From the cell containing the given text, extract its center point as [x, y] coordinate. 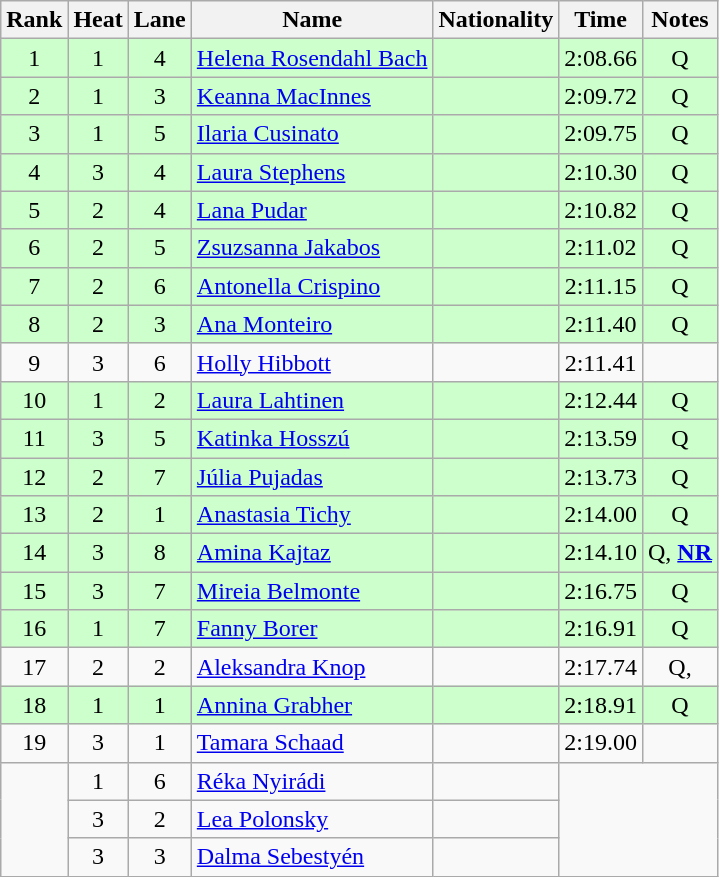
Annina Grabher [312, 705]
Aleksandra Knop [312, 667]
Q, [680, 667]
Dalma Sebestyén [312, 857]
Zsuzsanna Jakabos [312, 248]
Time [601, 20]
2:09.72 [601, 96]
Lea Polonsky [312, 819]
Rank [34, 20]
2:10.30 [601, 172]
11 [34, 438]
18 [34, 705]
Q, NR [680, 553]
10 [34, 400]
2:13.73 [601, 477]
Anastasia Tichy [312, 515]
Tamara Schaad [312, 743]
13 [34, 515]
2:11.41 [601, 362]
Ana Monteiro [312, 324]
2:08.66 [601, 58]
Name [312, 20]
14 [34, 553]
Antonella Crispino [312, 286]
2:17.74 [601, 667]
Lana Pudar [312, 210]
2:10.82 [601, 210]
Holly Hibbott [312, 362]
Nationality [496, 20]
Laura Stephens [312, 172]
2:14.10 [601, 553]
17 [34, 667]
12 [34, 477]
2:11.15 [601, 286]
2:11.02 [601, 248]
Katinka Hosszú [312, 438]
Lane [160, 20]
Notes [680, 20]
Ilaria Cusinato [312, 134]
19 [34, 743]
2:14.00 [601, 515]
2:12.44 [601, 400]
15 [34, 591]
2:18.91 [601, 705]
Heat [98, 20]
2:19.00 [601, 743]
Réka Nyirádi [312, 781]
Mireia Belmonte [312, 591]
2:16.75 [601, 591]
16 [34, 629]
2:11.40 [601, 324]
Júlia Pujadas [312, 477]
9 [34, 362]
Helena Rosendahl Bach [312, 58]
2:16.91 [601, 629]
Amina Kajtaz [312, 553]
2:13.59 [601, 438]
Keanna MacInnes [312, 96]
Fanny Borer [312, 629]
2:09.75 [601, 134]
Laura Lahtinen [312, 400]
